From the cell containing the given text, extract its center point as (X, Y) coordinate. 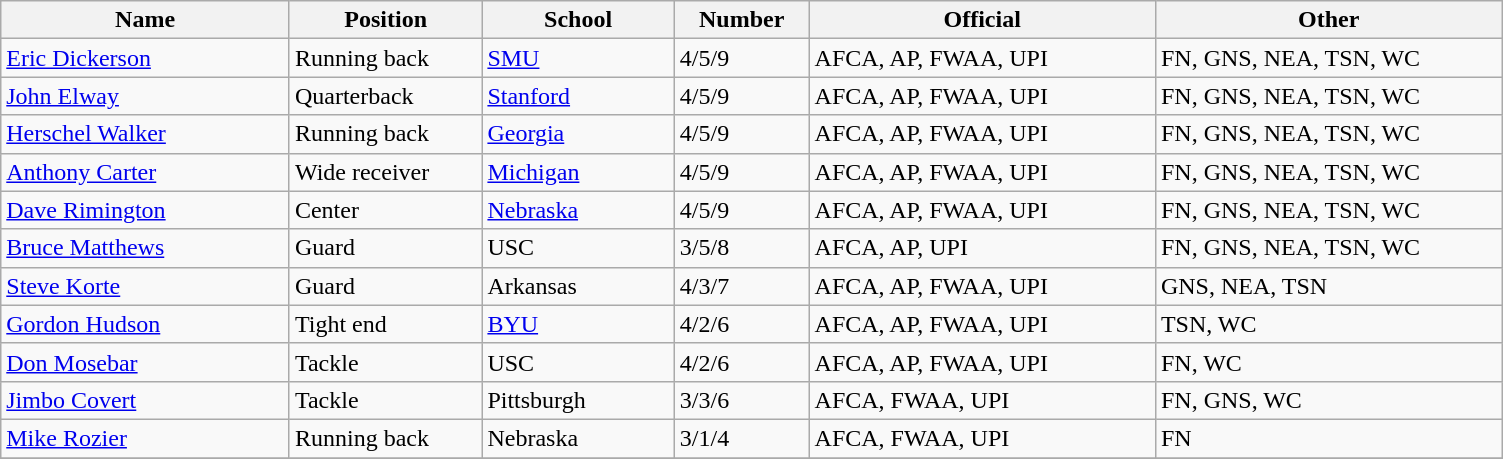
Bruce Matthews (146, 248)
BYU (578, 324)
Mike Rozier (146, 438)
Gordon Hudson (146, 324)
Name (146, 20)
Official (982, 20)
Steve Korte (146, 286)
Don Mosebar (146, 362)
Georgia (578, 134)
FN, WC (1328, 362)
TSN, WC (1328, 324)
Jimbo Covert (146, 400)
Other (1328, 20)
John Elway (146, 96)
Dave Rimington (146, 210)
Herschel Walker (146, 134)
Position (385, 20)
Eric Dickerson (146, 58)
Stanford (578, 96)
Quarterback (385, 96)
3/1/4 (742, 438)
GNS, NEA, TSN (1328, 286)
Wide receiver (385, 172)
SMU (578, 58)
Center (385, 210)
3/5/8 (742, 248)
3/3/6 (742, 400)
Anthony Carter (146, 172)
Tight end (385, 324)
Arkansas (578, 286)
4/3/7 (742, 286)
FN (1328, 438)
School (578, 20)
Number (742, 20)
FN, GNS, WC (1328, 400)
AFCA, AP, UPI (982, 248)
Pittsburgh (578, 400)
Michigan (578, 172)
